Locate the cell with the specified text and output its (x, y) center coordinate. 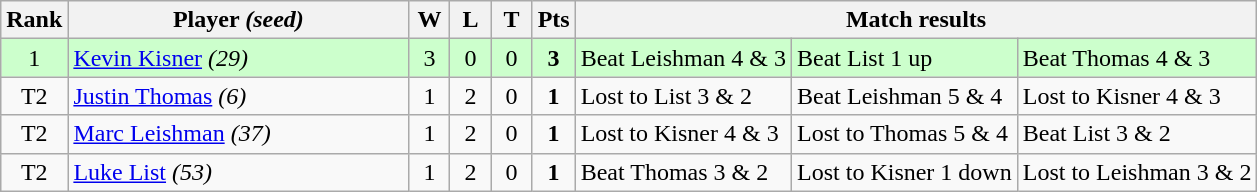
L (470, 20)
Beat Leishman 5 & 4 (905, 96)
Lost to List 3 & 2 (683, 96)
Match results (916, 20)
Beat List 3 & 2 (1137, 134)
Beat List 1 up (905, 58)
Beat Thomas 3 & 2 (683, 172)
Lost to Kisner 1 down (905, 172)
Rank (34, 20)
Lost to Thomas 5 & 4 (905, 134)
Beat Leishman 4 & 3 (683, 58)
Kevin Kisner (29) (238, 58)
T (512, 20)
Marc Leishman (37) (238, 134)
Pts (554, 20)
Luke List (53) (238, 172)
W (430, 20)
Justin Thomas (6) (238, 96)
Lost to Leishman 3 & 2 (1137, 172)
Beat Thomas 4 & 3 (1137, 58)
Player (seed) (238, 20)
